Find where the given text appears and provide that cell's center as (x, y) coordinate. 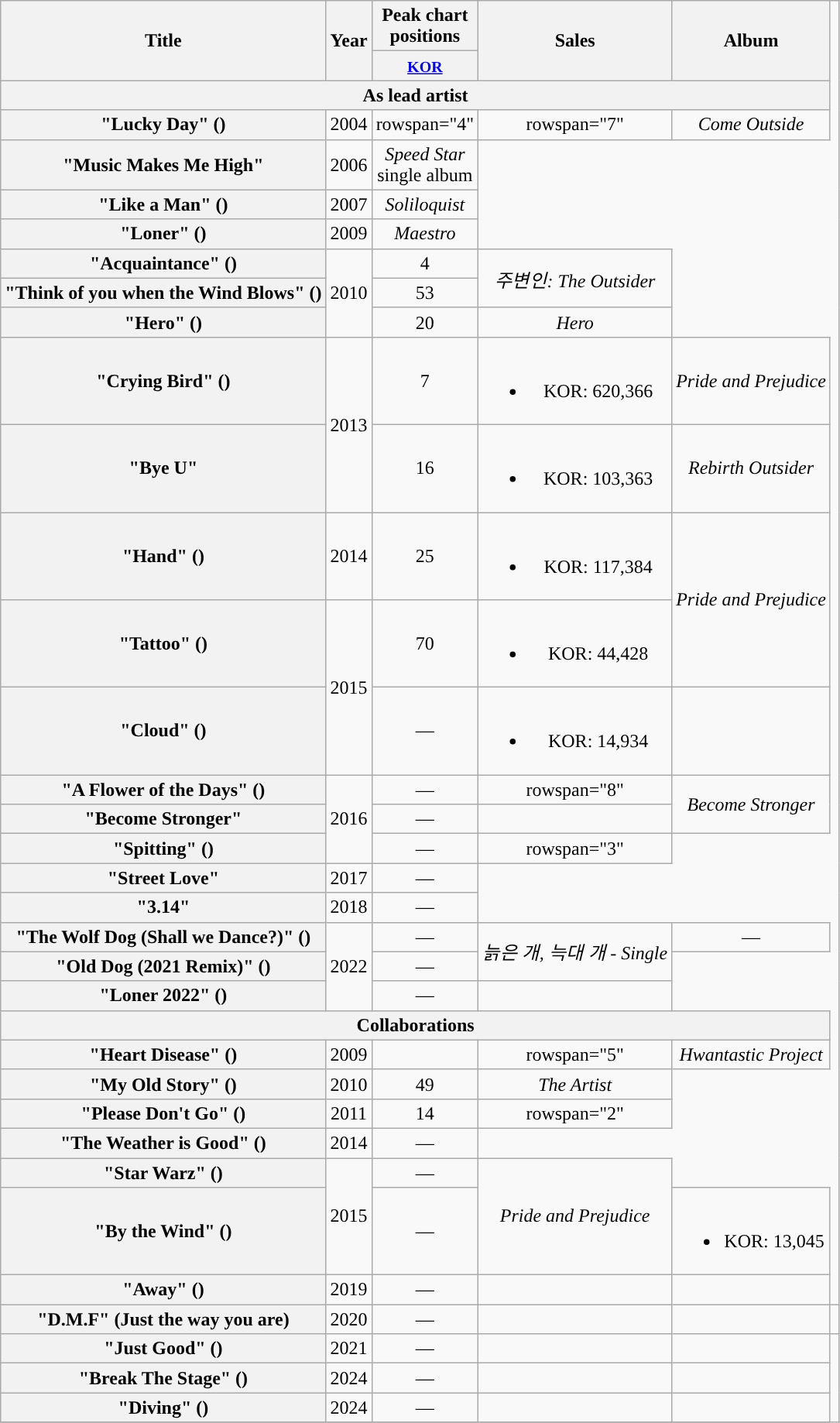
2004 (348, 125)
"Acquaintance" () (163, 263)
2019 (348, 1290)
KOR: 44,428 (575, 644)
Become Stronger (751, 804)
"The Wolf Dog (Shall we Dance?)" () (163, 937)
Year (348, 40)
KOR: 14,934 (575, 731)
Hero (575, 322)
늙은 개, 늑대 개 - Single (575, 952)
Maestro (425, 234)
2022 (348, 966)
"Tattoo" () (163, 644)
"Cloud" () (163, 731)
70 (425, 644)
"The Weather is Good" () (163, 1143)
20 (425, 322)
"Away" () (163, 1290)
Collaborations (416, 1025)
Speed Star single album (425, 164)
Sales (575, 40)
"Please Don't Go" () (163, 1113)
rowspan="2" (575, 1113)
"A Flower of the Days" () (163, 790)
"Music Makes Me High" (163, 164)
Album (751, 40)
7 (425, 381)
"Think of you when the Wind Blows" () (163, 293)
"My Old Story" () (163, 1084)
"Crying Bird" () (163, 381)
"3.14" (163, 907)
"Star Warz" () (163, 1173)
Rebirth Outsider (751, 468)
"D.M.F" (Just the way you are) (163, 1319)
"Become Stronger" (163, 819)
"By the Wind" () (163, 1231)
Come Outside (751, 125)
49 (425, 1084)
"Diving" () (163, 1408)
KOR (425, 66)
"Spitting" () (163, 849)
25 (425, 556)
4 (425, 263)
2007 (348, 204)
2011 (348, 1113)
16 (425, 468)
KOR: 13,045 (751, 1231)
Hwantastic Project (751, 1054)
2020 (348, 1319)
2013 (348, 424)
rowspan="3" (575, 849)
rowspan="5" (575, 1054)
2021 (348, 1349)
KOR: 117,384 (575, 556)
2018 (348, 907)
"Hero" () (163, 322)
Peak chart positions (425, 26)
2017 (348, 878)
"Lucky Day" () (163, 125)
"Old Dog (2021 Remix)" () (163, 966)
"Loner" () (163, 234)
Title (163, 40)
2016 (348, 819)
"Loner 2022" () (163, 996)
"Hand" () (163, 556)
As lead artist (416, 95)
KOR: 103,363 (575, 468)
rowspan="7" (575, 125)
The Artist (575, 1084)
"Break The Stage" () (163, 1378)
주변인: The Outsider (575, 278)
"Heart Disease" () (163, 1054)
rowspan="4" (425, 125)
2006 (348, 164)
rowspan="8" (575, 790)
KOR: 620,366 (575, 381)
Soliloquist (425, 204)
14 (425, 1113)
"Bye U" (163, 468)
53 (425, 293)
"Like a Man" () (163, 204)
"Just Good" () (163, 1349)
"Street Love" (163, 878)
